Locate the cell with the specified text and output its [x, y] center coordinate. 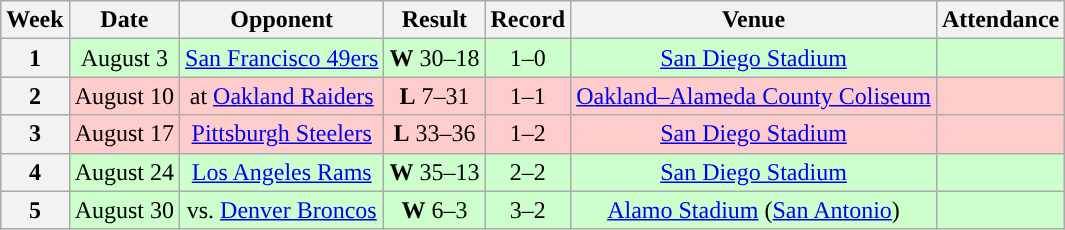
August 10 [124, 96]
4 [35, 172]
Opponent [282, 20]
Result [434, 20]
3–2 [528, 210]
August 30 [124, 210]
Venue [754, 20]
August 17 [124, 134]
vs. Denver Broncos [282, 210]
2 [35, 96]
W 6–3 [434, 210]
at Oakland Raiders [282, 96]
Attendance [1000, 20]
1 [35, 58]
Week [35, 20]
August 3 [124, 58]
1–1 [528, 96]
2–2 [528, 172]
W 35–13 [434, 172]
Date [124, 20]
Pittsburgh Steelers [282, 134]
San Francisco 49ers [282, 58]
L 33–36 [434, 134]
L 7–31 [434, 96]
Los Angeles Rams [282, 172]
Record [528, 20]
1–2 [528, 134]
Alamo Stadium (San Antonio) [754, 210]
W 30–18 [434, 58]
August 24 [124, 172]
5 [35, 210]
Oakland–Alameda County Coliseum [754, 96]
3 [35, 134]
1–0 [528, 58]
